Provide the [x, y] coordinate of the cell's center where the given text is located.  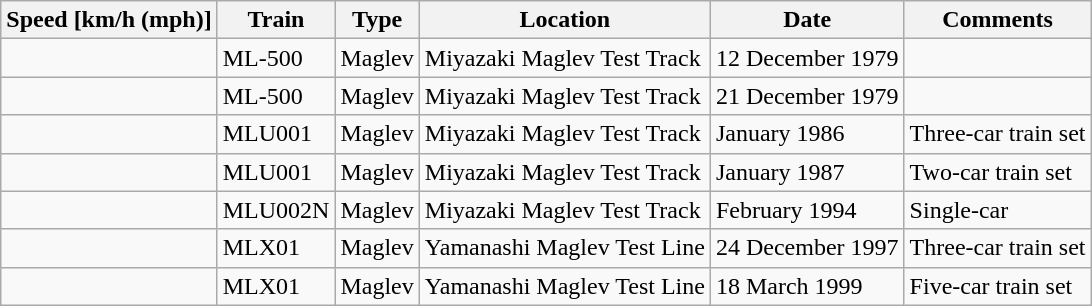
January 1986 [807, 134]
18 March 1999 [807, 286]
Single-car [998, 210]
Speed [km/h (mph)] [109, 20]
Train [276, 20]
February 1994 [807, 210]
Comments [998, 20]
Date [807, 20]
12 December 1979 [807, 58]
January 1987 [807, 172]
Two-car train set [998, 172]
Location [564, 20]
MLU002N [276, 210]
24 December 1997 [807, 248]
Five-car train set [998, 286]
21 December 1979 [807, 96]
Type [377, 20]
